Return [x, y] of the center of cell containing provided text 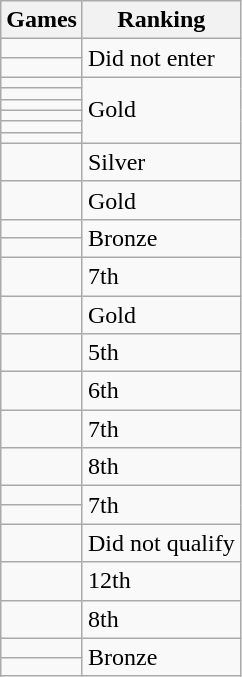
Ranking [161, 20]
12th [161, 581]
Did not qualify [161, 543]
5th [161, 353]
Games [42, 20]
Did not enter [161, 58]
6th [161, 391]
Silver [161, 162]
